Find where the given text appears and provide that cell's center as (X, Y) coordinate. 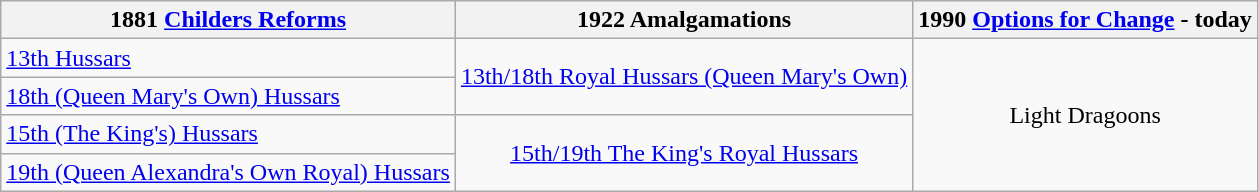
Light Dragoons (1086, 115)
15th (The King's) Hussars (228, 134)
19th (Queen Alexandra's Own Royal) Hussars (228, 172)
1922 Amalgamations (684, 20)
1881 Childers Reforms (228, 20)
15th/19th The King's Royal Hussars (684, 153)
18th (Queen Mary's Own) Hussars (228, 96)
13th/18th Royal Hussars (Queen Mary's Own) (684, 77)
1990 Options for Change - today (1086, 20)
13th Hussars (228, 58)
